For the text-containing cell, return its midpoint in (X, Y) coordinate format. 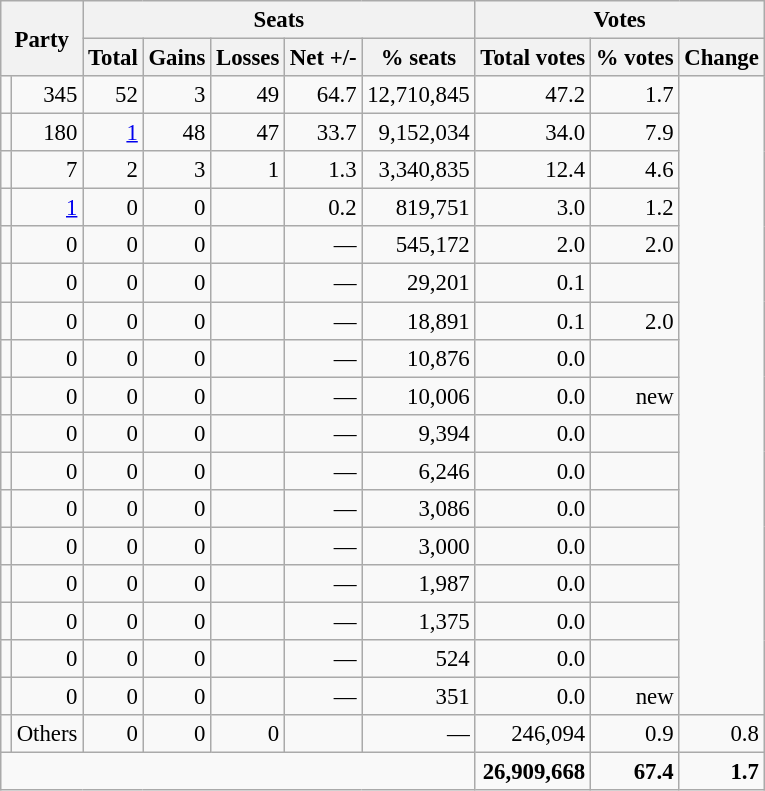
0.8 (722, 734)
1,987 (418, 584)
6,246 (418, 471)
Net +/- (324, 58)
2 (113, 170)
545,172 (418, 245)
Losses (248, 58)
Votes (620, 20)
29,201 (418, 283)
Total (113, 58)
7 (46, 170)
67.4 (634, 772)
9,152,034 (418, 133)
0.2 (324, 208)
33.7 (324, 133)
Others (46, 734)
3,086 (418, 509)
9,394 (418, 433)
3,000 (418, 546)
246,094 (532, 734)
47.2 (532, 95)
34.0 (532, 133)
Total votes (532, 58)
64.7 (324, 95)
345 (46, 95)
1,375 (418, 621)
10,876 (418, 358)
26,909,668 (532, 772)
3.0 (532, 208)
Seats (279, 20)
0.9 (634, 734)
48 (177, 133)
819,751 (418, 208)
52 (113, 95)
49 (248, 95)
Change (722, 58)
7.9 (634, 133)
3,340,835 (418, 170)
Party (42, 38)
Gains (177, 58)
1.3 (324, 170)
1.2 (634, 208)
10,006 (418, 396)
% votes (634, 58)
18,891 (418, 321)
% seats (418, 58)
12,710,845 (418, 95)
47 (248, 133)
180 (46, 133)
12.4 (532, 170)
524 (418, 659)
351 (418, 697)
4.6 (634, 170)
